Locate the cell with the specified text and output its (X, Y) center coordinate. 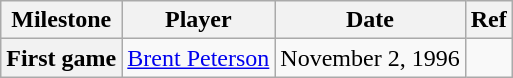
November 2, 1996 (370, 58)
Ref (488, 20)
Brent Peterson (198, 58)
First game (62, 58)
Date (370, 20)
Player (198, 20)
Milestone (62, 20)
